Detect which cell encompasses the target text, then output its [x, y] center coordinate. 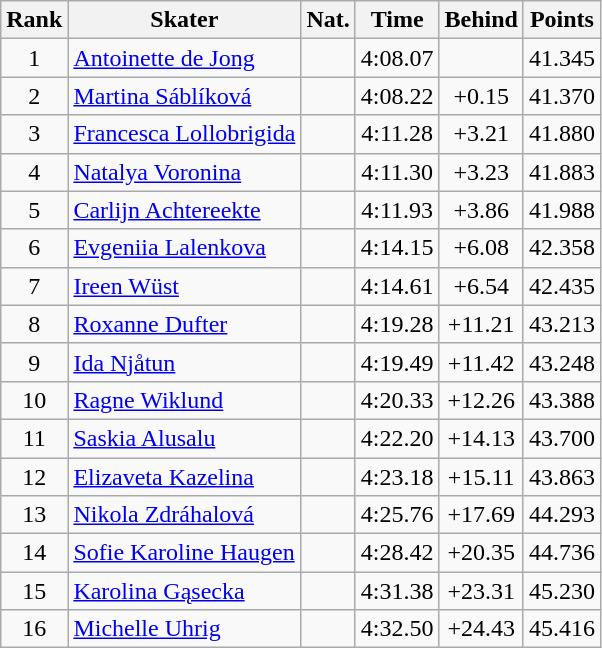
Behind [481, 20]
3 [34, 134]
14 [34, 553]
Elizaveta Kazelina [184, 477]
Saskia Alusalu [184, 438]
7 [34, 286]
4:14.61 [397, 286]
6 [34, 248]
Ragne Wiklund [184, 400]
15 [34, 591]
43.248 [562, 362]
+3.23 [481, 172]
+11.21 [481, 324]
Evgeniia Lalenkova [184, 248]
41.345 [562, 58]
+17.69 [481, 515]
Nikola Zdráhalová [184, 515]
16 [34, 629]
43.213 [562, 324]
13 [34, 515]
+12.26 [481, 400]
43.700 [562, 438]
Francesca Lollobrigida [184, 134]
5 [34, 210]
+24.43 [481, 629]
+11.42 [481, 362]
4:19.28 [397, 324]
+23.31 [481, 591]
Karolina Gąsecka [184, 591]
11 [34, 438]
41.880 [562, 134]
4:20.33 [397, 400]
Points [562, 20]
2 [34, 96]
Roxanne Dufter [184, 324]
Michelle Uhrig [184, 629]
Rank [34, 20]
9 [34, 362]
Ireen Wüst [184, 286]
1 [34, 58]
43.388 [562, 400]
+0.15 [481, 96]
12 [34, 477]
4:23.18 [397, 477]
4:11.28 [397, 134]
Time [397, 20]
Sofie Karoline Haugen [184, 553]
4:08.22 [397, 96]
44.736 [562, 553]
4:08.07 [397, 58]
44.293 [562, 515]
4:19.49 [397, 362]
4:32.50 [397, 629]
+3.86 [481, 210]
Natalya Voronina [184, 172]
41.370 [562, 96]
+14.13 [481, 438]
Nat. [328, 20]
4 [34, 172]
45.230 [562, 591]
+15.11 [481, 477]
4:31.38 [397, 591]
4:14.15 [397, 248]
10 [34, 400]
+3.21 [481, 134]
4:25.76 [397, 515]
43.863 [562, 477]
8 [34, 324]
42.435 [562, 286]
4:11.93 [397, 210]
Ida Njåtun [184, 362]
Skater [184, 20]
4:11.30 [397, 172]
Antoinette de Jong [184, 58]
Carlijn Achtereekte [184, 210]
+6.08 [481, 248]
41.883 [562, 172]
4:28.42 [397, 553]
+6.54 [481, 286]
+20.35 [481, 553]
45.416 [562, 629]
4:22.20 [397, 438]
Martina Sáblíková [184, 96]
41.988 [562, 210]
42.358 [562, 248]
